Determine the (X, Y) coordinate at the center of the cell enclosing the given text.  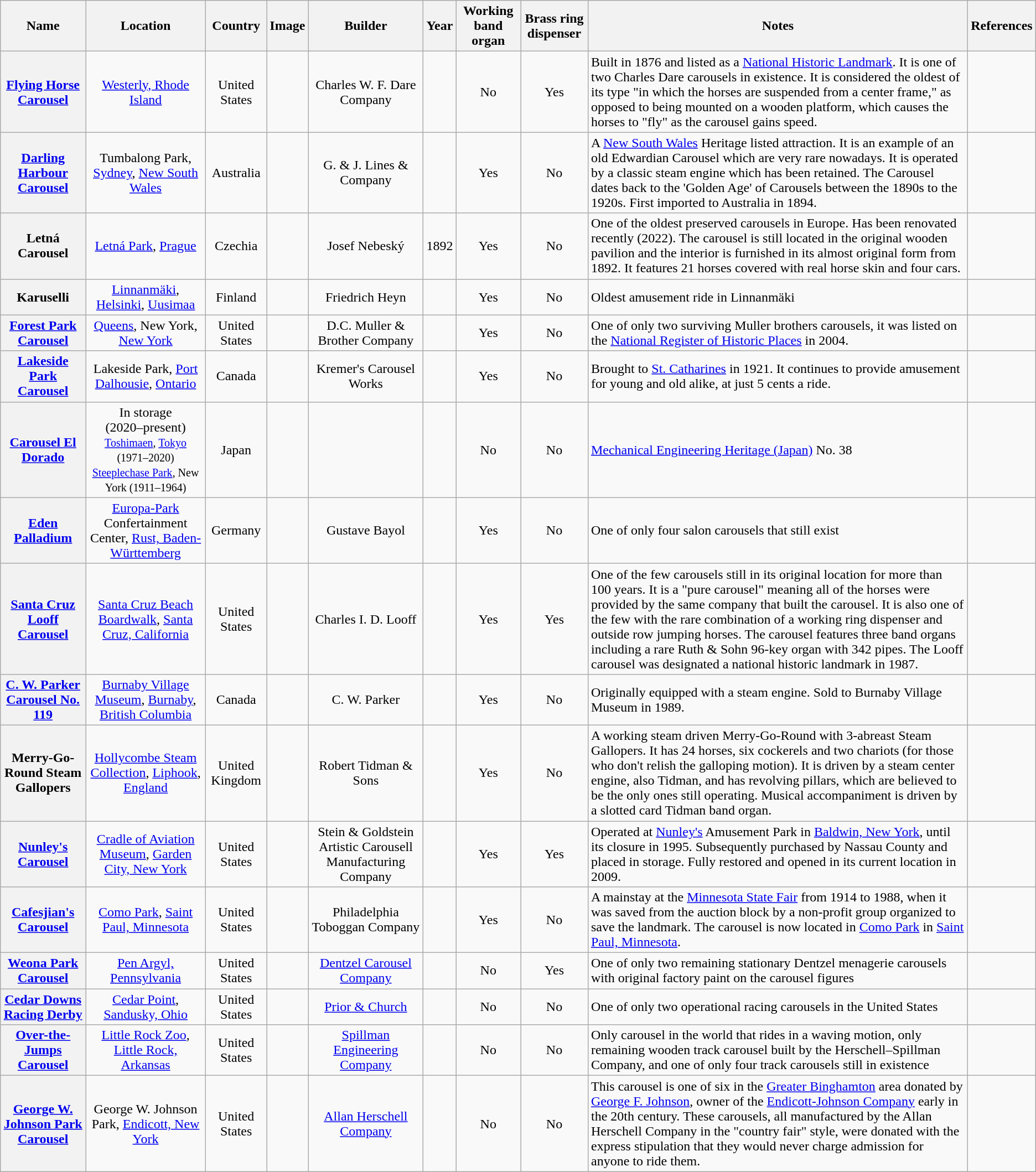
Prior & Church (366, 1007)
1892 (439, 246)
George W. Johnson Park, Endicott, New York (146, 1123)
Country (236, 26)
United Kingdom (236, 772)
Robert Tidman & Sons (366, 772)
C. W. Parker (366, 699)
Finland (236, 297)
Germany (236, 530)
G. & J. Lines & Company (366, 173)
Mechanical Engineering Heritage (Japan) No. 38 (778, 449)
Japan (236, 449)
Over-the-Jumps Carousel (43, 1050)
Cafesjian's Carousel (43, 920)
Hollycombe Steam Collection, Liphook, England (146, 772)
Como Park, Saint Paul, Minnesota (146, 920)
Letná Park, Prague (146, 246)
Cedar Point, Sandusky, Ohio (146, 1007)
Year (439, 26)
Lakeside Park, Port Dalhousie, Ontario (146, 376)
Allan Herschell Company (366, 1123)
Darling Harbour Carousel (43, 173)
One of only two operational racing carousels in the United States (778, 1007)
References (1002, 26)
George W. Johnson Park Carousel (43, 1123)
Europa-Park Confertainment Center, Rust, Baden-Württemberg (146, 530)
C. W. Parker Carousel No. 119 (43, 699)
Josef Nebeský (366, 246)
Queens, New York, New York (146, 333)
Brought to St. Catharines in 1921. It continues to provide amusement for young and old alike, at just 5 cents a ride. (778, 376)
Oldest amusement ride in Linnanmäki (778, 297)
Burnaby Village Museum, Burnaby, British Columbia (146, 699)
Pen Argyl, Pennsylvania (146, 971)
One of only two remaining stationary Dentzel menagerie carousels with original factory paint on the carousel figures (778, 971)
Letná Carousel (43, 246)
Cradle of Aviation Museum, Garden City, New York (146, 854)
One of only four salon carousels that still exist (778, 530)
Name (43, 26)
Little Rock Zoo, Little Rock, Arkansas (146, 1050)
Friedrich Heyn (366, 297)
Stein & Goldstein Artistic Carousell Manufacturing Company (366, 854)
Location (146, 26)
Originally equipped with a steam engine. Sold to Burnaby Village Museum in 1989. (778, 699)
Working band organ (488, 26)
Santa Cruz Looff Carousel (43, 619)
Weona Park Carousel (43, 971)
Dentzel Carousel Company (366, 971)
Australia (236, 173)
Czechia (236, 246)
One of only two surviving Muller brothers carousels, it was listed on the National Register of Historic Places in 2004. (778, 333)
Charles I. D. Looff (366, 619)
Westerly, Rhode Island (146, 92)
Gustave Bayol (366, 530)
In storage(2020–present)Toshimaen, Tokyo (1971–2020)Steeplechase Park, New York (1911–1964) (146, 449)
Cedar Downs Racing Derby (43, 1007)
Spillman Engineering Company (366, 1050)
Notes (778, 26)
Karuselli (43, 297)
Merry-Go-Round Steam Gallopers (43, 772)
D.C. Muller & Brother Company (366, 333)
Image (288, 26)
Forest Park Carousel (43, 333)
Brass ring dispenser (555, 26)
Flying Horse Carousel (43, 92)
Linnanmäki, Helsinki, Uusimaa (146, 297)
Builder (366, 26)
Eden Palladium (43, 530)
Charles W. F. Dare Company (366, 92)
Lakeside Park Carousel (43, 376)
Philadelphia Toboggan Company (366, 920)
Santa Cruz Beach Boardwalk, Santa Cruz, California (146, 619)
Carousel El Dorado (43, 449)
Kremer's Carousel Works (366, 376)
Tumbalong Park, Sydney, New South Wales (146, 173)
Nunley's Carousel (43, 854)
